For the text-containing cell, return its midpoint in [x, y] coordinate format. 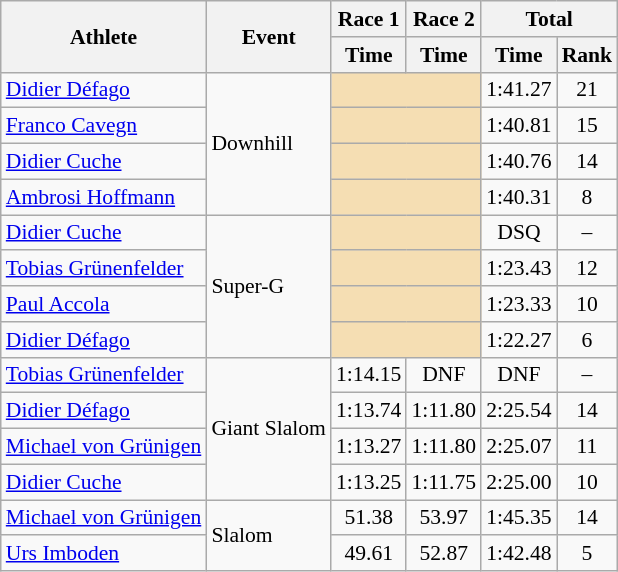
Total [549, 19]
51.38 [368, 518]
1:40.76 [518, 162]
Downhill [268, 143]
5 [588, 554]
15 [588, 126]
1:45.35 [518, 518]
Race 1 [368, 19]
1:23.43 [518, 269]
1:13.27 [368, 447]
Athlete [104, 36]
1:42.48 [518, 554]
Giant Slalom [268, 428]
1:11.75 [444, 482]
2:25.00 [518, 482]
1:41.27 [518, 90]
1:13.25 [368, 482]
2:25.54 [518, 411]
1:13.74 [368, 411]
52.87 [444, 554]
Super-G [268, 286]
1:40.31 [518, 197]
6 [588, 340]
DSQ [518, 233]
Event [268, 36]
1:40.81 [518, 126]
49.61 [368, 554]
Paul Accola [104, 304]
Race 2 [444, 19]
Ambrosi Hoffmann [104, 197]
1:23.33 [518, 304]
12 [588, 269]
11 [588, 447]
8 [588, 197]
Rank [588, 55]
1:22.27 [518, 340]
53.97 [444, 518]
Urs Imboden [104, 554]
Franco Cavegn [104, 126]
Slalom [268, 536]
21 [588, 90]
1:14.15 [368, 375]
2:25.07 [518, 447]
